Return the [X, Y] coordinate for the center point of the cell that contains the specified text.  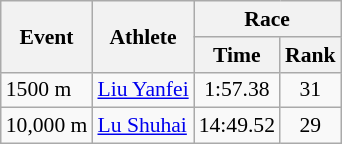
Race [268, 19]
10,000 m [47, 126]
1:57.38 [237, 90]
Lu Shuhai [142, 126]
Time [237, 55]
1500 m [47, 90]
Athlete [142, 36]
Event [47, 36]
Liu Yanfei [142, 90]
14:49.52 [237, 126]
29 [310, 126]
Rank [310, 55]
31 [310, 90]
